Return [x, y] of the center of cell containing provided text 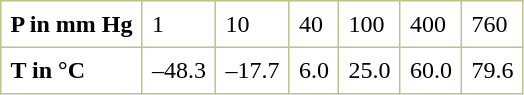
25.0 [370, 70]
T in °C [72, 70]
10 [253, 24]
40 [314, 24]
–48.3 [179, 70]
79.6 [493, 70]
6.0 [314, 70]
760 [493, 24]
1 [179, 24]
60.0 [431, 70]
P in mm Hg [72, 24]
400 [431, 24]
100 [370, 24]
–17.7 [253, 70]
